Find where the given text appears and provide that cell's center as [x, y] coordinate. 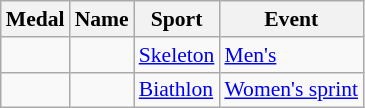
Women's sprint [291, 90]
Biathlon [177, 90]
Medal [36, 19]
Skeleton [177, 55]
Name [102, 19]
Sport [177, 19]
Men's [291, 55]
Event [291, 19]
